From the cell containing the given text, extract its center point as (X, Y) coordinate. 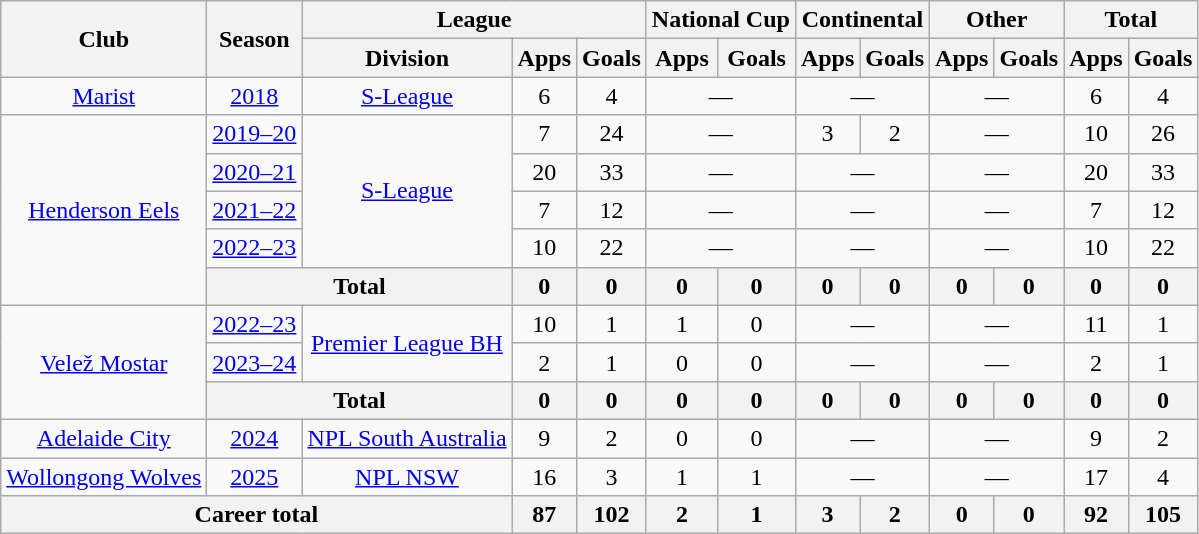
16 (544, 477)
Velež Mostar (104, 362)
92 (1096, 515)
2021–22 (254, 210)
Club (104, 39)
Division (407, 58)
87 (544, 515)
Other (997, 20)
17 (1096, 477)
League (474, 20)
National Cup (720, 20)
Premier League BH (407, 343)
2019–20 (254, 134)
NPL South Australia (407, 438)
Continental (862, 20)
2024 (254, 438)
2018 (254, 96)
102 (612, 515)
Henderson Eels (104, 210)
26 (1163, 134)
2020–21 (254, 172)
Marist (104, 96)
24 (612, 134)
105 (1163, 515)
11 (1096, 324)
Season (254, 39)
2023–24 (254, 362)
NPL NSW (407, 477)
Adelaide City (104, 438)
Career total (256, 515)
2025 (254, 477)
Wollongong Wolves (104, 477)
